For the text-containing cell, return its midpoint in (x, y) coordinate format. 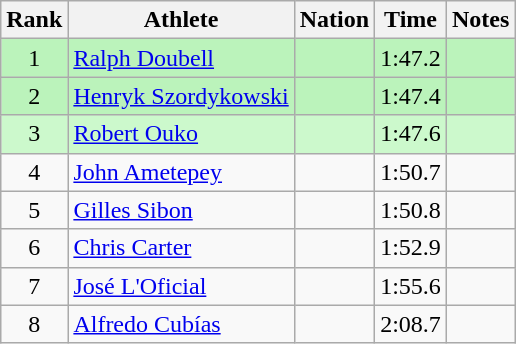
2 (34, 96)
Henryk Szordykowski (181, 96)
John Ametepey (181, 172)
1:47.6 (411, 134)
1:55.6 (411, 286)
Rank (34, 20)
1:47.2 (411, 58)
6 (34, 248)
2:08.7 (411, 324)
Nation (334, 20)
Gilles Sibon (181, 210)
Robert Ouko (181, 134)
3 (34, 134)
Chris Carter (181, 248)
1:52.9 (411, 248)
5 (34, 210)
Time (411, 20)
8 (34, 324)
Athlete (181, 20)
José L'Oficial (181, 286)
Alfredo Cubías (181, 324)
Notes (480, 20)
1:47.4 (411, 96)
7 (34, 286)
Ralph Doubell (181, 58)
1 (34, 58)
1:50.7 (411, 172)
1:50.8 (411, 210)
4 (34, 172)
